Find where the given text appears and provide that cell's center as [X, Y] coordinate. 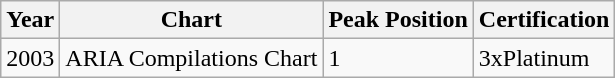
ARIA Compilations Chart [192, 58]
2003 [30, 58]
1 [398, 58]
Certification [544, 20]
Peak Position [398, 20]
Chart [192, 20]
Year [30, 20]
3xPlatinum [544, 58]
